Return the (X, Y) coordinate for the center point of the cell that contains the specified text.  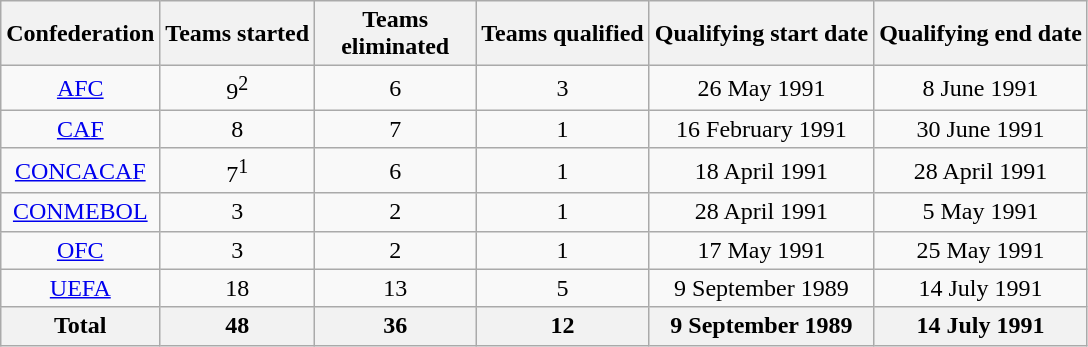
AFC (80, 88)
Qualifying end date (981, 34)
26 May 1991 (761, 88)
48 (238, 326)
92 (238, 88)
17 May 1991 (761, 250)
8 June 1991 (981, 88)
30 June 1991 (981, 129)
5 May 1991 (981, 212)
Teams started (238, 34)
25 May 1991 (981, 250)
CONMEBOL (80, 212)
CONCACAF (80, 170)
Teams eliminated (396, 34)
Teams qualified (563, 34)
13 (396, 288)
12 (563, 326)
36 (396, 326)
OFC (80, 250)
7 (396, 129)
CAF (80, 129)
Total (80, 326)
8 (238, 129)
5 (563, 288)
Qualifying start date (761, 34)
18 (238, 288)
16 February 1991 (761, 129)
18 April 1991 (761, 170)
71 (238, 170)
UEFA (80, 288)
Confederation (80, 34)
